Output the (X, Y) coordinate of the center of the cell containing the given text.  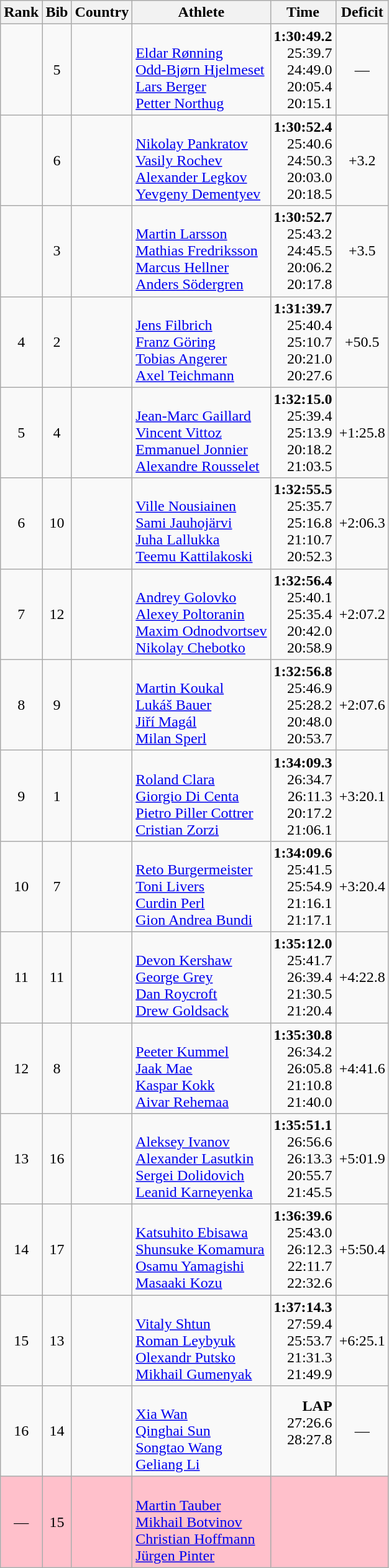
1:32:55.525:35.725:16.821:10.720:52.3 (303, 523)
+2:06.3 (362, 523)
1:35:12.0 25:41.726:39.421:30.521:20.4 (303, 977)
+6:25.1 (362, 1341)
1:30:52.425:40.624:50.320:03.0 20:18.5 (303, 160)
+4:41.6 (362, 1068)
Rank (21, 12)
+2:07.2 (362, 614)
Xia WanQinghai SunSongtao WangGeliang Li (201, 1431)
+3:20.4 (362, 886)
1:35:30.826:34.226:05.821:10.821:40.0 (303, 1068)
Nikolay PankratovVasily RochevAlexander LegkovYevgeny Dementyev (201, 160)
+3.5 (362, 251)
1:34:09.625:41.525:54.921:16.121:17.1 (303, 886)
Jean-Marc GaillardVincent VittozEmmanuel JonnierAlexandre Rousselet (201, 433)
+5:50.4 (362, 1250)
1:35:51.126:56.626:13.320:55.721:45.5 (303, 1159)
1:32:15.025:39.425:13.920:18.221:03.5 (303, 433)
Jens FilbrichFranz GöringTobias AngererAxel Teichmann (201, 342)
1:32:56.825:46.925:28.220:48.020:53.7 (303, 705)
LAP27:26.628:27.8 (303, 1431)
1:30:49.225:39.724:49.020:05.420:15.1 (303, 70)
Ville NousiainenSami JauhojärviJuha LallukkaTeemu Kattilakoski (201, 523)
+1:25.8 (362, 433)
Devon KershawGeorge GreyDan RoycroftDrew Goldsack (201, 977)
Andrey GolovkoAlexey PoltoraninMaxim OdnodvortsevNikolay Chebotko (201, 614)
Aleksey IvanovAlexander LasutkinSergei DolidovichLeanid Karneyenka (201, 1159)
+3:20.1 (362, 795)
1:30:52.725:43.224:45.520:06.220:17.8 (303, 251)
+3.2 (362, 160)
Eldar RønningOdd-Bjørn HjelmesetLars BergerPetter Northug (201, 70)
1:34:09.326:34.726:11.320:17.221:06.1 (303, 795)
Vitaly ShtunRoman LeybyukOlexandr PutskoMikhail Gumenyak (201, 1341)
Roland ClaraGiorgio Di CentaPietro Piller CottrerCristian Zorzi (201, 795)
Deficit (362, 12)
3 (57, 251)
Martin KoukalLukáš BauerJiří MagálMilan Sperl (201, 705)
1:36:39.625:43.026:12.322:11.722:32.6 (303, 1250)
Katsuhito EbisawaShunsuke KomamuraOsamu YamagishiMasaaki Kozu (201, 1250)
+2:07.6 (362, 705)
+5:01.9 (362, 1159)
+50.5 (362, 342)
Martin LarssonMathias FredrikssonMarcus HellnerAnders Södergren (201, 251)
2 (57, 342)
Bib (57, 12)
Reto Burgermeister Toni LiversCurdin PerlGion Andrea Bundi (201, 886)
Country (102, 12)
Time (303, 12)
1:31:39.725:40.425:10.720:21.020:27.6 (303, 342)
1 (57, 795)
Peeter KummelJaak MaeKaspar KokkAivar Rehemaa (201, 1068)
17 (57, 1250)
Martin TauberMikhail BotvinovChristian HoffmannJürgen Pinter (201, 1522)
Athlete (201, 12)
+4:22.8 (362, 977)
1:37:14.327:59.425:53.721:31.321:49.9 (303, 1341)
1:32:56.425:40.1 25:35.420:42.020:58.9 (303, 614)
